Identify which cell holds the provided text, then report its [x, y] central coordinate. 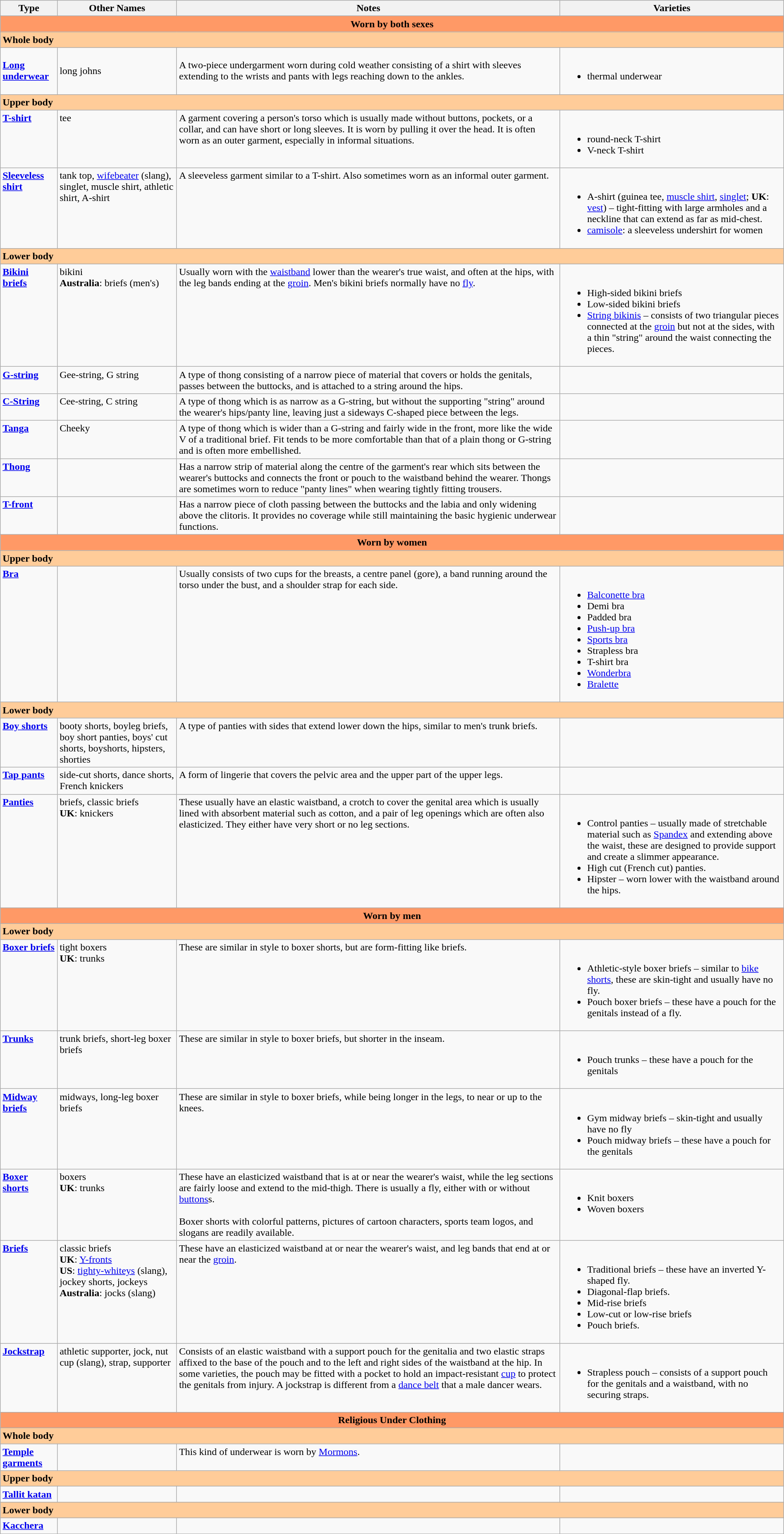
Notes [368, 8]
These are similar in style to boxer briefs, while being longer in the legs, to near or up to the knees. [368, 1129]
T-front [29, 516]
Midway briefs [29, 1129]
tee [117, 139]
Boxer shorts [29, 1204]
Tanga [29, 439]
Thong [29, 477]
Worn by both sexes [392, 24]
trunk briefs, short-leg boxer briefs [117, 1060]
Tap pants [29, 781]
Trunks [29, 1060]
boxersUK: trunks [117, 1204]
A sleeveless garment similar to a T-shirt. Also sometimes worn as an informal outer garment. [368, 208]
Kacchera [29, 1526]
briefs, classic briefsUK: knickers [117, 851]
classic briefsUK: Y-frontsUS: tighty-whiteys (slang), jockey shorts, jockeysAustralia: jocks (slang) [117, 1292]
round-neck T-shirtV-neck T-shirt [672, 139]
Briefs [29, 1292]
booty shorts, boyleg briefs, boy short panties, boys' cut shorts, boyshorts, hipsters, shorties [117, 743]
Boxer briefs [29, 985]
G-string [29, 380]
Long underwear [29, 71]
tank top, wifebeater (slang), singlet, muscle shirt, athletic shirt, A-shirt [117, 208]
Jockstrap [29, 1378]
Traditional briefs – these have an inverted Y-shaped fly.Diagonal-flap briefs.Mid-rise briefsLow-cut or low-rise briefsPouch briefs. [672, 1292]
athletic supporter, jock, nut cup (slang), strap, supporter [117, 1378]
Balconette braDemi braPadded braPush-up braSports braStrapless braT-shirt braWonderbraBralette [672, 634]
Sleeveless shirt [29, 208]
Gym midway briefs – skin-tight and usually have no flyPouch midway briefs – these have a pouch for the genitals [672, 1129]
thermal underwear [672, 71]
Temple garments [29, 1457]
bikiniAustralia: briefs (men's) [117, 315]
Religious Under Clothing [392, 1420]
Type [29, 8]
long johns [117, 71]
Tallit katan [29, 1494]
Cheeky [117, 439]
Bra [29, 634]
These are similar in style to boxer shorts, but are form-fitting like briefs. [368, 985]
Pouch trunks – these have a pouch for the genitals [672, 1060]
This kind of underwear is worn by Mormons. [368, 1457]
A form of lingerie that covers the pelvic area and the upper part of the upper legs. [368, 781]
Gee-string, G string [117, 380]
tight boxersUK: trunks [117, 985]
These are similar in style to boxer briefs, but shorter in the inseam. [368, 1060]
T-shirt [29, 139]
Cee-string, C string [117, 407]
Boy shorts [29, 743]
Knit boxersWoven boxers [672, 1204]
side-cut shorts, dance shorts, French knickers [117, 781]
midways, long-leg boxer briefs [117, 1129]
Worn by men [392, 916]
Strapless pouch – consists of a support pouch for the genitals and a waistband, with no securing straps. [672, 1378]
Other Names [117, 8]
Worn by women [392, 543]
C-String [29, 407]
A type of panties with sides that extend lower down the hips, similar to men's trunk briefs. [368, 743]
Panties [29, 851]
Varieties [672, 8]
These have an elasticized waistband at or near the wearer's waist, and leg bands that end at or near the groin. [368, 1292]
Bikini briefs [29, 315]
